Locate the cell with the specified text and output its (x, y) center coordinate. 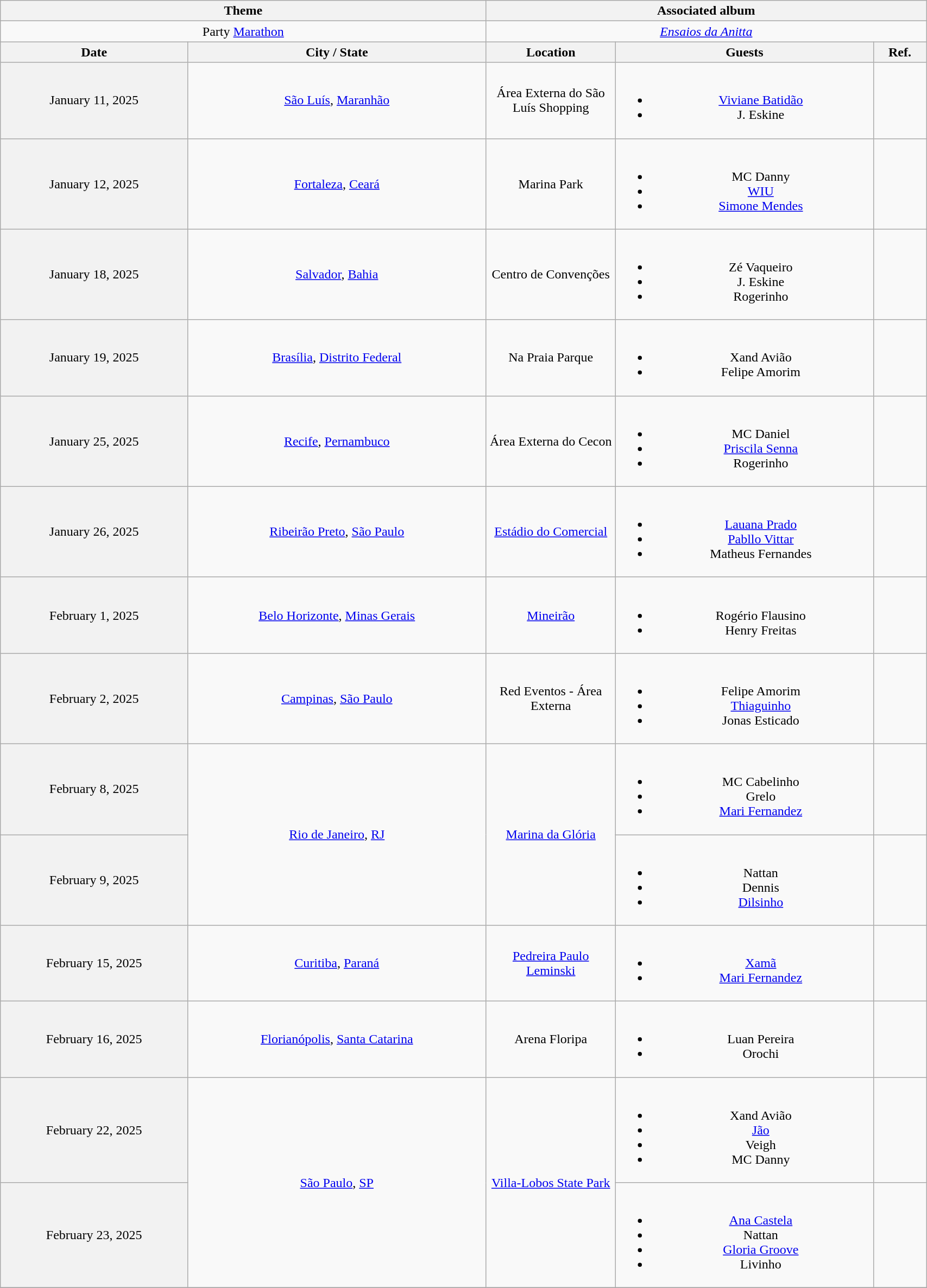
Marina da Glória (551, 834)
Lauana PradoPabllo VittarMatheus Fernandes (745, 532)
Rogério FlausinoHenry Freitas (745, 615)
January 12, 2025 (94, 183)
Felipe AmorimThiaguinhoJonas Esticado (745, 698)
Na Praia Parque (551, 358)
Belo Horizonte, Minas Gerais (337, 615)
Associated album (706, 11)
Rio de Janeiro, RJ (337, 834)
Florianópolis, Santa Catarina (337, 1039)
Recife, Pernambuco (337, 441)
February 15, 2025 (94, 963)
São Paulo, SP (337, 1183)
Marina Park (551, 183)
City / State (337, 52)
Curitiba, Paraná (337, 963)
February 9, 2025 (94, 880)
January 26, 2025 (94, 532)
MC CabelinhoGreloMari Fernandez (745, 789)
January 25, 2025 (94, 441)
MC DannyWIUSimone Mendes (745, 183)
Salvador, Bahia (337, 275)
February 2, 2025 (94, 698)
Zé VaqueiroJ. EskineRogerinho (745, 275)
Villa-Lobos State Park (551, 1183)
Xand AviãoFelipe Amorim (745, 358)
Date (94, 52)
Campinas, São Paulo (337, 698)
Mineirão (551, 615)
February 23, 2025 (94, 1235)
Luan PereiraOrochi (745, 1039)
Location (551, 52)
January 19, 2025 (94, 358)
Centro de Convenções (551, 275)
Área Externa do Cecon (551, 441)
January 18, 2025 (94, 275)
Ana CastelaNattanGloria GrooveLivinho (745, 1235)
NattanDennisDilsinho (745, 880)
Party Marathon (243, 31)
Red Eventos - Área Externa (551, 698)
February 8, 2025 (94, 789)
February 16, 2025 (94, 1039)
Ribeirão Preto, São Paulo (337, 532)
Pedreira Paulo Leminski (551, 963)
Guests (745, 52)
February 1, 2025 (94, 615)
Estádio do Comercial (551, 532)
Xand AviãoJãoVeighMC Danny (745, 1130)
Viviane BatidãoJ. Eskine (745, 100)
Ensaios da Anitta (706, 31)
February 22, 2025 (94, 1130)
Área Externa do São Luís Shopping (551, 100)
Theme (243, 11)
Arena Floripa (551, 1039)
Ref. (899, 52)
São Luís, Maranhão (337, 100)
XamãMari Fernandez (745, 963)
Fortaleza, Ceará (337, 183)
MC DanielPriscila SennaRogerinho (745, 441)
January 11, 2025 (94, 100)
Brasília, Distrito Federal (337, 358)
